Find where the given text appears and provide that cell's center as (X, Y) coordinate. 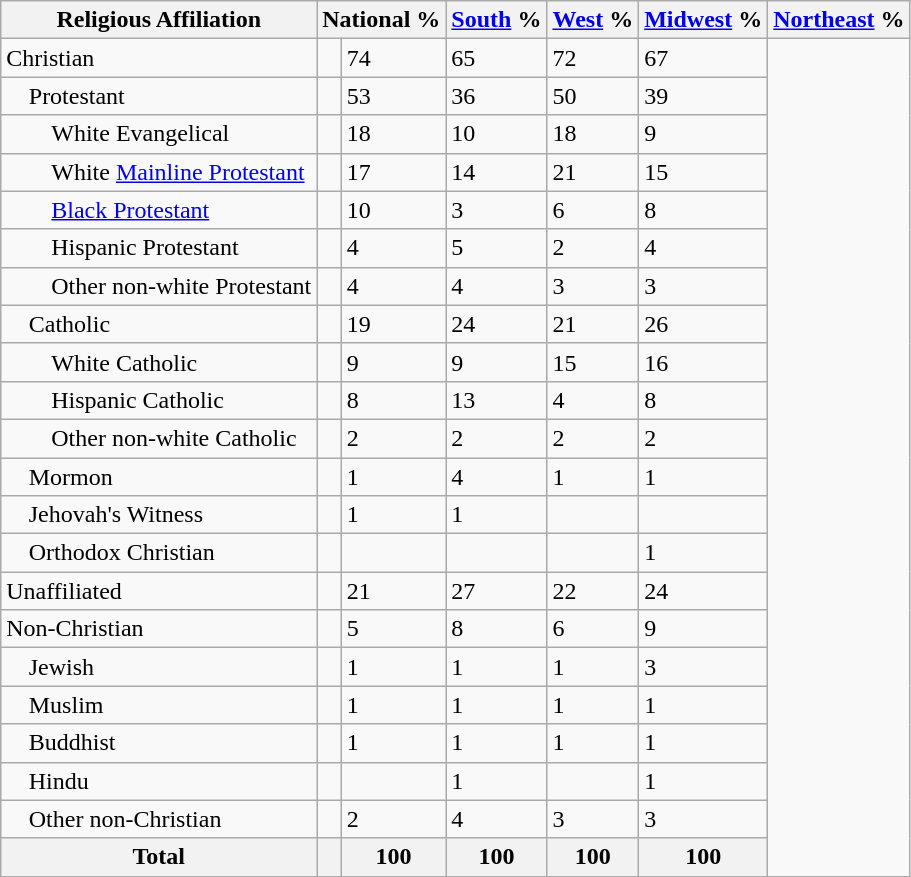
26 (704, 324)
67 (704, 58)
Muslim (159, 705)
65 (496, 58)
Buddhist (159, 743)
Hindu (159, 781)
Orthodox Christian (159, 553)
Religious Affiliation (159, 20)
White Evangelical (159, 134)
Hispanic Protestant (159, 248)
Other non-white Catholic (159, 438)
South % (496, 20)
Midwest % (704, 20)
17 (394, 172)
National % (382, 20)
72 (593, 58)
14 (496, 172)
Black Protestant (159, 210)
Protestant (159, 96)
Unaffiliated (159, 591)
Catholic (159, 324)
53 (394, 96)
Total (159, 857)
Other non-white Protestant (159, 286)
13 (496, 400)
Jewish (159, 667)
Non-Christian (159, 629)
White Catholic (159, 362)
White Mainline Protestant (159, 172)
West % (593, 20)
16 (704, 362)
Northeast % (839, 20)
50 (593, 96)
19 (394, 324)
39 (704, 96)
Jehovah's Witness (159, 515)
Hispanic Catholic (159, 400)
Mormon (159, 477)
36 (496, 96)
Christian (159, 58)
74 (394, 58)
27 (496, 591)
22 (593, 591)
Other non-Christian (159, 819)
